Determine the [x, y] coordinate at the center of the cell enclosing the given text.  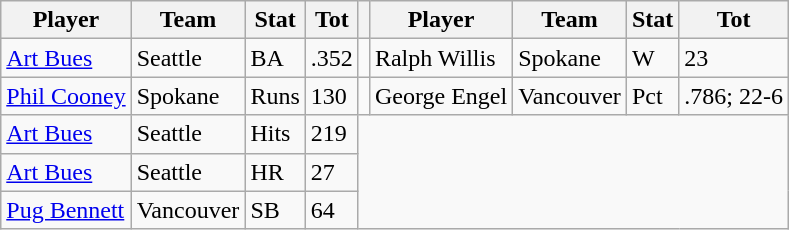
130 [332, 96]
.786; 22-6 [734, 96]
HR [275, 172]
Pug Bennett [66, 210]
64 [332, 210]
23 [734, 58]
BA [275, 58]
Hits [275, 134]
219 [332, 134]
Pct [652, 96]
.352 [332, 58]
SB [275, 210]
Phil Cooney [66, 96]
Runs [275, 96]
George Engel [440, 96]
27 [332, 172]
W [652, 58]
Ralph Willis [440, 58]
